Capture the cell that displays the provided text and extract its (x, y) central coordinate. 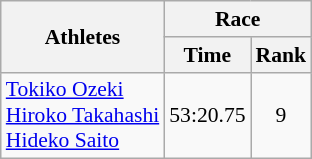
53:20.75 (207, 116)
Rank (282, 55)
Tokiko OzekiHiroko TakahashiHideko Saito (83, 116)
Race (238, 19)
Time (207, 55)
Athletes (83, 36)
9 (282, 116)
